Determine the [X, Y] coordinate at the center of the cell enclosing the given text.  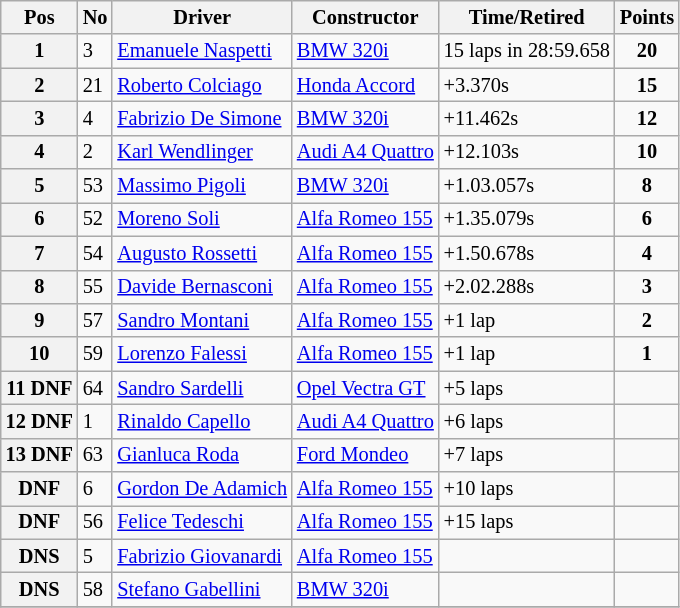
55 [96, 287]
Emanuele Naspetti [202, 51]
No [96, 17]
Moreno Soli [202, 219]
Fabrizio De Simone [202, 118]
Sandro Sardelli [202, 388]
+1.35.079s [527, 219]
Rinaldo Capello [202, 421]
Lorenzo Falessi [202, 354]
+10 laps [527, 489]
57 [96, 320]
Augusto Rossetti [202, 253]
Points [647, 17]
Driver [202, 17]
Time/Retired [527, 17]
Felice Tedeschi [202, 522]
Roberto Colciago [202, 85]
58 [96, 589]
+3.370s [527, 85]
+1.03.057s [527, 186]
Massimo Pigoli [202, 186]
Karl Wendlinger [202, 152]
56 [96, 522]
Sandro Montani [202, 320]
15 [647, 85]
54 [96, 253]
Honda Accord [366, 85]
+2.02.288s [527, 287]
+6 laps [527, 421]
11 DNF [40, 388]
Gordon De Adamich [202, 489]
+15 laps [527, 522]
Ford Mondeo [366, 455]
Davide Bernasconi [202, 287]
20 [647, 51]
52 [96, 219]
Fabrizio Giovanardi [202, 556]
21 [96, 85]
63 [96, 455]
12 DNF [40, 421]
9 [40, 320]
13 DNF [40, 455]
Pos [40, 17]
Opel Vectra GT [366, 388]
7 [40, 253]
+11.462s [527, 118]
+5 laps [527, 388]
Gianluca Roda [202, 455]
64 [96, 388]
+12.103s [527, 152]
Constructor [366, 17]
+7 laps [527, 455]
Stefano Gabellini [202, 589]
59 [96, 354]
15 laps in 28:59.658 [527, 51]
53 [96, 186]
12 [647, 118]
+1.50.678s [527, 253]
